Provide the (X, Y) coordinate of the cell's center where the given text is located.  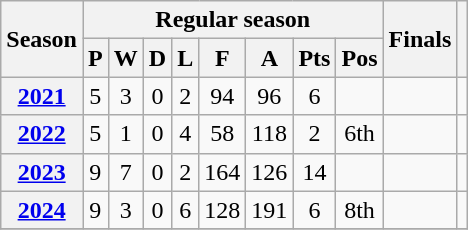
126 (270, 172)
8th (360, 210)
P (95, 58)
1 (126, 134)
14 (314, 172)
2023 (42, 172)
128 (222, 210)
W (126, 58)
Pts (314, 58)
Pos (360, 58)
4 (186, 134)
96 (270, 96)
58 (222, 134)
2021 (42, 96)
Season (42, 39)
191 (270, 210)
94 (222, 96)
L (186, 58)
118 (270, 134)
2022 (42, 134)
Regular season (232, 20)
7 (126, 172)
6th (360, 134)
164 (222, 172)
D (157, 58)
F (222, 58)
Finals (420, 39)
A (270, 58)
2024 (42, 210)
